Scan for the cell matching the given text and deliver its [X, Y] coordinate at center. 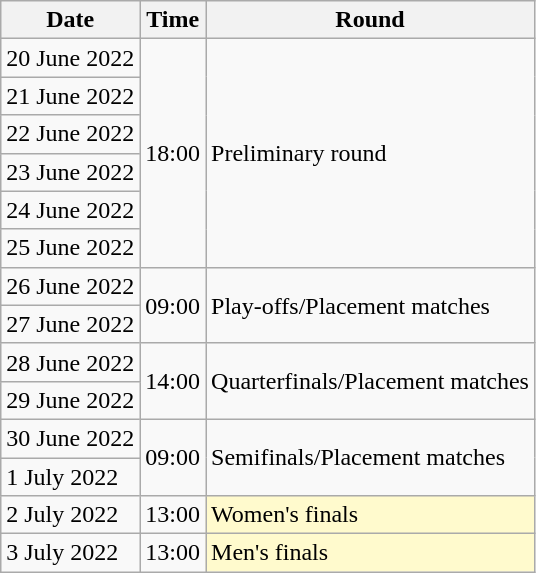
26 June 2022 [70, 286]
2 July 2022 [70, 515]
24 June 2022 [70, 210]
Date [70, 20]
1 July 2022 [70, 477]
Play-offs/Placement matches [370, 305]
21 June 2022 [70, 96]
Time [173, 20]
25 June 2022 [70, 248]
20 June 2022 [70, 58]
14:00 [173, 381]
18:00 [173, 153]
Quarterfinals/Placement matches [370, 381]
3 July 2022 [70, 553]
28 June 2022 [70, 362]
29 June 2022 [70, 400]
27 June 2022 [70, 324]
Semifinals/Placement matches [370, 457]
Men's finals [370, 553]
Women's finals [370, 515]
22 June 2022 [70, 134]
Preliminary round [370, 153]
30 June 2022 [70, 438]
Round [370, 20]
23 June 2022 [70, 172]
